Output the [x, y] coordinate of the center of the cell containing the given text.  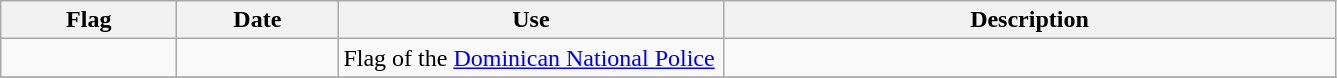
Flag [89, 20]
Date [258, 20]
Use [531, 20]
Description [1030, 20]
Flag of the Dominican National Police [531, 58]
